Return [X, Y] of the center of cell containing provided text 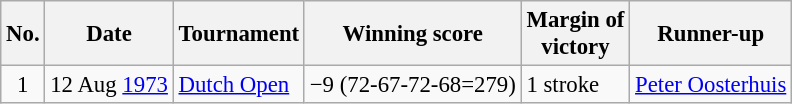
Peter Oosterhuis [711, 85]
1 [23, 85]
No. [23, 34]
Tournament [238, 34]
Runner-up [711, 34]
Winning score [412, 34]
1 stroke [576, 85]
Margin ofvictory [576, 34]
−9 (72-67-72-68=279) [412, 85]
Date [109, 34]
Dutch Open [238, 85]
12 Aug 1973 [109, 85]
